Search for the cell housing the specified text and yield its [x, y] center coordinate. 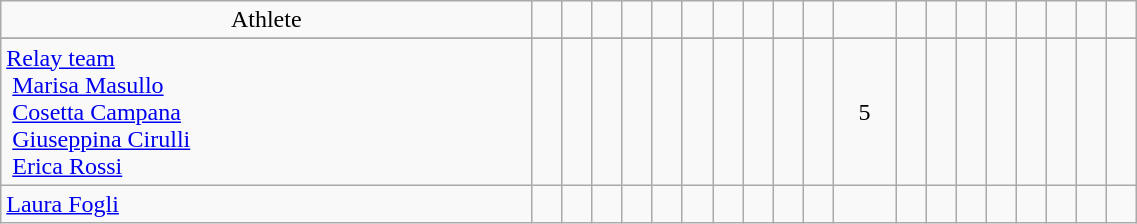
Athlete [266, 20]
5 [864, 112]
Laura Fogli [266, 204]
Relay team Marisa Masullo Cosetta Campana Giuseppina Cirulli Erica Rossi [266, 112]
